Return (X, Y) of the center of cell containing provided text 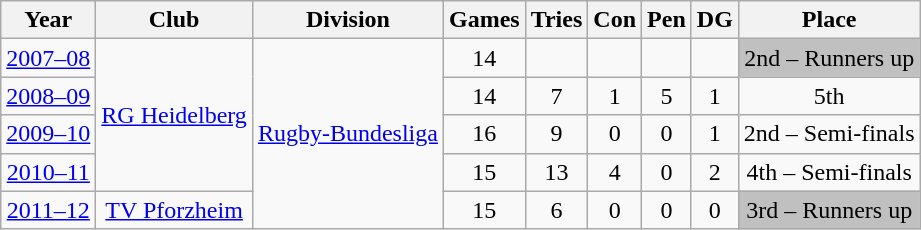
4th – Semi-finals (829, 172)
Con (615, 20)
Games (484, 20)
2011–12 (48, 210)
2nd – Semi-finals (829, 134)
Rugby-Bundesliga (348, 134)
5 (667, 96)
Division (348, 20)
DG (714, 20)
3rd – Runners up (829, 210)
2 (714, 172)
Year (48, 20)
16 (484, 134)
2nd – Runners up (829, 58)
6 (556, 210)
Club (174, 20)
2010–11 (48, 172)
RG Heidelberg (174, 115)
13 (556, 172)
2009–10 (48, 134)
Pen (667, 20)
TV Pforzheim (174, 210)
4 (615, 172)
Tries (556, 20)
Place (829, 20)
7 (556, 96)
5th (829, 96)
2008–09 (48, 96)
2007–08 (48, 58)
9 (556, 134)
